Return [X, Y] of the center of cell containing provided text 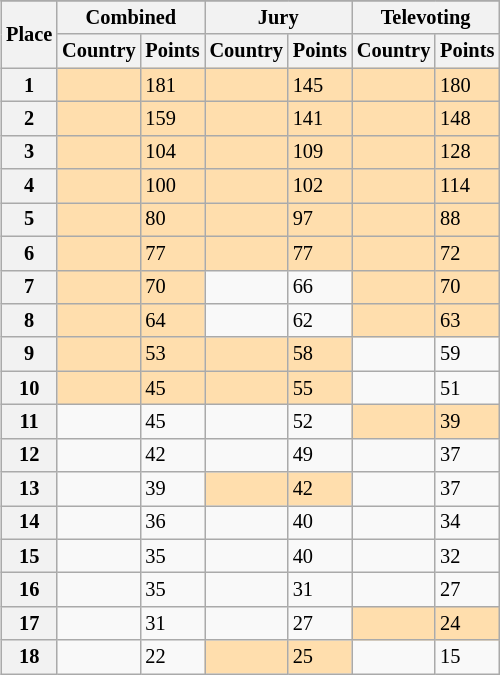
180 [467, 85]
9 [29, 354]
32 [467, 556]
128 [467, 152]
64 [172, 321]
88 [467, 220]
7 [29, 287]
34 [467, 523]
66 [320, 287]
114 [467, 186]
72 [467, 253]
59 [467, 354]
5 [29, 220]
6 [29, 253]
63 [467, 321]
25 [320, 657]
104 [172, 152]
3 [29, 152]
62 [320, 321]
10 [29, 388]
13 [29, 489]
8 [29, 321]
12 [29, 455]
4 [29, 186]
53 [172, 354]
49 [320, 455]
Jury [278, 18]
Place [29, 34]
Televoting [426, 18]
36 [172, 523]
24 [467, 624]
Combined [130, 18]
100 [172, 186]
80 [172, 220]
97 [320, 220]
2 [29, 119]
141 [320, 119]
181 [172, 85]
16 [29, 590]
145 [320, 85]
51 [467, 388]
17 [29, 624]
18 [29, 657]
14 [29, 523]
11 [29, 422]
55 [320, 388]
159 [172, 119]
58 [320, 354]
22 [172, 657]
148 [467, 119]
102 [320, 186]
109 [320, 152]
52 [320, 422]
1 [29, 85]
